Scan for the cell matching the given text and deliver its (X, Y) coordinate at center. 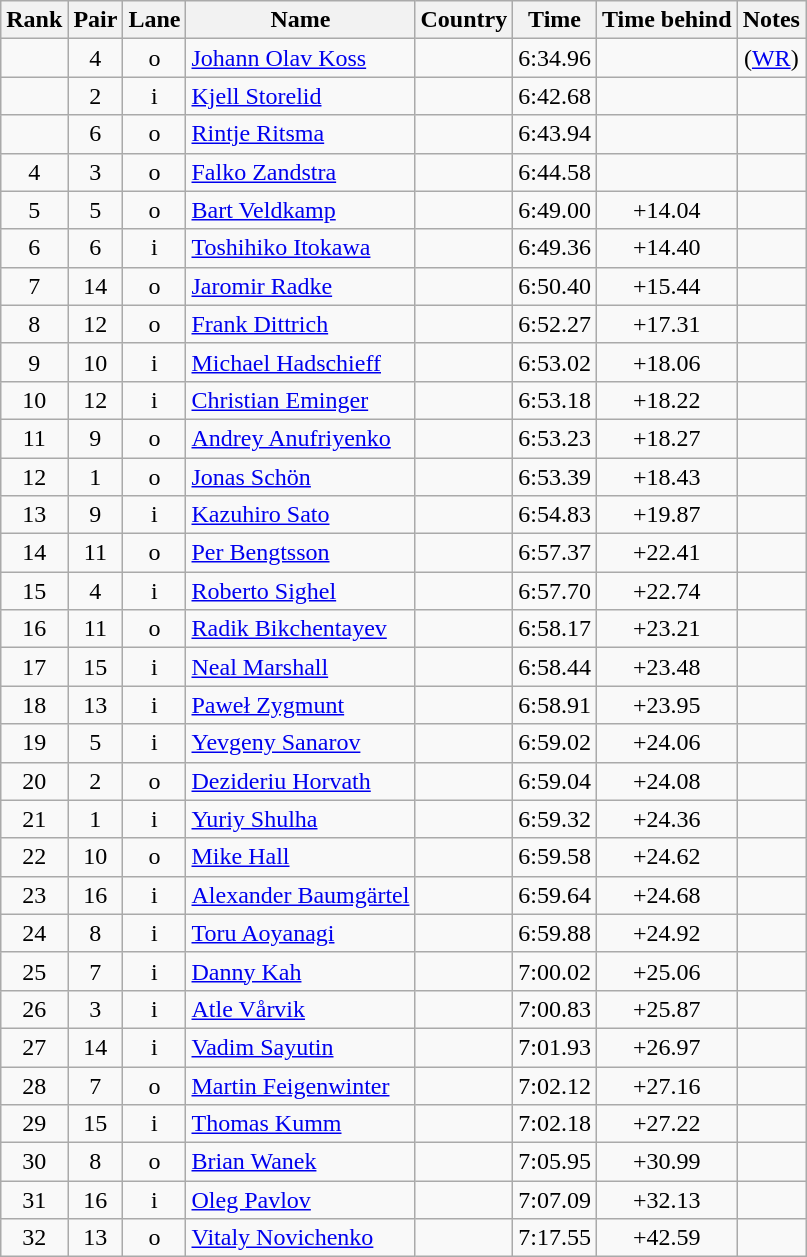
6:54.83 (555, 515)
Dezideriu Horvath (300, 781)
Martin Feigenwinter (300, 1085)
+18.43 (666, 477)
24 (34, 933)
Kazuhiro Sato (300, 515)
27 (34, 1047)
+27.22 (666, 1124)
26 (34, 1009)
Toru Aoyanagi (300, 933)
6:53.39 (555, 477)
+14.04 (666, 210)
6:53.02 (555, 362)
Name (300, 20)
6:59.88 (555, 933)
Lane (154, 20)
7:01.93 (555, 1047)
Frank Dittrich (300, 324)
6:43.94 (555, 134)
Alexander Baumgärtel (300, 895)
6:49.00 (555, 210)
+18.27 (666, 438)
+15.44 (666, 286)
17 (34, 667)
+30.99 (666, 1162)
6:59.02 (555, 743)
20 (34, 781)
+18.06 (666, 362)
Roberto Sighel (300, 591)
+23.48 (666, 667)
Kjell Storelid (300, 96)
+18.22 (666, 400)
6:59.58 (555, 857)
6:59.32 (555, 819)
+27.16 (666, 1085)
Vadim Sayutin (300, 1047)
7:02.18 (555, 1124)
Michael Hadschieff (300, 362)
Country (464, 20)
Mike Hall (300, 857)
22 (34, 857)
+22.41 (666, 553)
7:07.09 (555, 1200)
30 (34, 1162)
7:02.12 (555, 1085)
(WR) (771, 58)
19 (34, 743)
Radik Bikchentayev (300, 629)
23 (34, 895)
+32.13 (666, 1200)
7:05.95 (555, 1162)
+19.87 (666, 515)
25 (34, 971)
Oleg Pavlov (300, 1200)
+14.40 (666, 248)
18 (34, 705)
Toshihiko Itokawa (300, 248)
+17.31 (666, 324)
6:58.91 (555, 705)
6:52.27 (555, 324)
Yevgeny Sanarov (300, 743)
+24.36 (666, 819)
Per Bengtsson (300, 553)
Falko Zandstra (300, 172)
Bart Veldkamp (300, 210)
Time (555, 20)
Jaromir Radke (300, 286)
6:58.44 (555, 667)
+24.06 (666, 743)
+22.74 (666, 591)
+25.06 (666, 971)
+25.87 (666, 1009)
Johann Olav Koss (300, 58)
Vitaly Novichenko (300, 1238)
Atle Vårvik (300, 1009)
6:57.70 (555, 591)
6:50.40 (555, 286)
6:59.04 (555, 781)
32 (34, 1238)
+24.68 (666, 895)
6:42.68 (555, 96)
21 (34, 819)
6:44.58 (555, 172)
28 (34, 1085)
6:34.96 (555, 58)
Thomas Kumm (300, 1124)
6:53.18 (555, 400)
7:00.83 (555, 1009)
6:58.17 (555, 629)
+26.97 (666, 1047)
Neal Marshall (300, 667)
Rank (34, 20)
6:49.36 (555, 248)
6:53.23 (555, 438)
Time behind (666, 20)
Danny Kah (300, 971)
7:17.55 (555, 1238)
Andrey Anufriyenko (300, 438)
+24.92 (666, 933)
6:57.37 (555, 553)
Rintje Ritsma (300, 134)
Yuriy Shulha (300, 819)
Paweł Zygmunt (300, 705)
31 (34, 1200)
29 (34, 1124)
Jonas Schön (300, 477)
6:59.64 (555, 895)
+42.59 (666, 1238)
Brian Wanek (300, 1162)
+23.95 (666, 705)
+24.08 (666, 781)
Pair (96, 20)
+23.21 (666, 629)
7:00.02 (555, 971)
Notes (771, 20)
+24.62 (666, 857)
Christian Eminger (300, 400)
